Return (X, Y) of the center of cell containing provided text 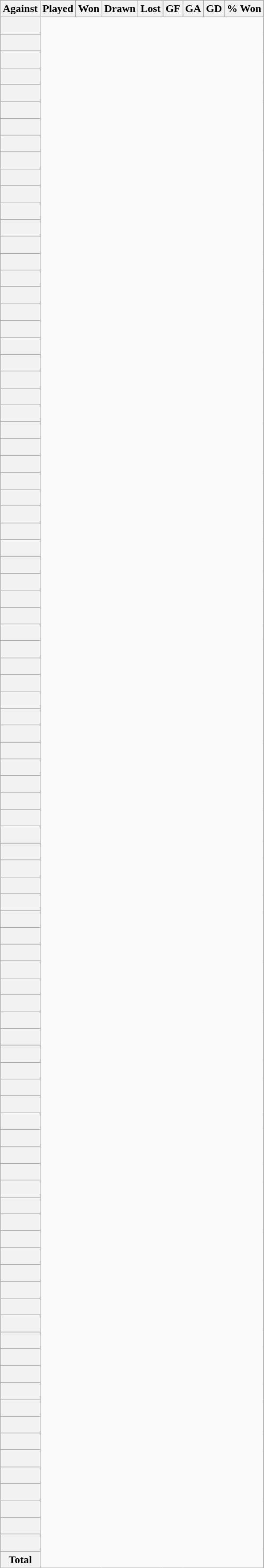
Drawn (120, 9)
Won (89, 9)
GA (193, 9)
Played (58, 9)
Against (20, 9)
GD (214, 9)
GF (173, 9)
Lost (151, 9)
Total (20, 1559)
% Won (245, 9)
